From the cell containing the given text, extract its center point as (X, Y) coordinate. 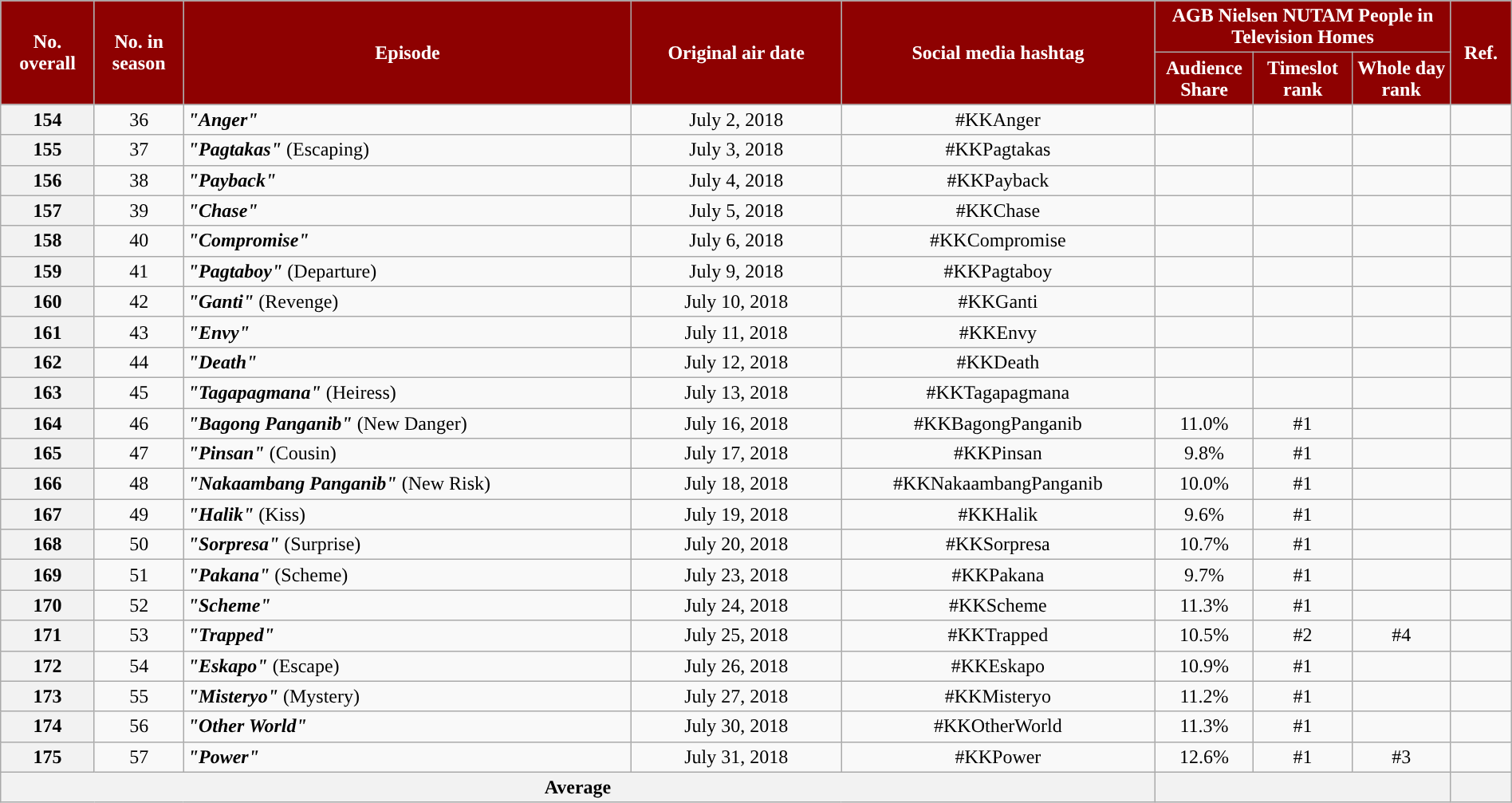
160 (48, 301)
July 25, 2018 (737, 636)
#4 (1401, 636)
163 (48, 392)
#KKChase (998, 211)
July 6, 2018 (737, 241)
10.9% (1204, 666)
167 (48, 514)
37 (139, 150)
154 (48, 120)
#3 (1401, 757)
"Eskapo" (Escape) (408, 666)
173 (48, 696)
"Bagong Panganib" (New Danger) (408, 423)
"Pagtaboy" (Departure) (408, 271)
#KKPinsan (998, 454)
"Halik" (Kiss) (408, 514)
#KKEnvy (998, 332)
#KKDeath (998, 362)
"Trapped" (408, 636)
165 (48, 454)
166 (48, 484)
42 (139, 301)
#KKMisteryo (998, 696)
"Payback" (408, 180)
July 12, 2018 (737, 362)
#KKOtherWorld (998, 726)
"Chase" (408, 211)
9.7% (1204, 575)
July 3, 2018 (737, 150)
No. inseason (139, 53)
46 (139, 423)
July 5, 2018 (737, 211)
38 (139, 180)
July 23, 2018 (737, 575)
55 (139, 696)
40 (139, 241)
"Anger" (408, 120)
July 24, 2018 (737, 605)
57 (139, 757)
July 31, 2018 (737, 757)
168 (48, 545)
#2 (1303, 636)
"Misteryo" (Mystery) (408, 696)
July 9, 2018 (737, 271)
#KKSorpresa (998, 545)
10.0% (1204, 484)
#KKGanti (998, 301)
159 (48, 271)
52 (139, 605)
July 20, 2018 (737, 545)
#KKHalik (998, 514)
51 (139, 575)
36 (139, 120)
"Power" (408, 757)
Ref. (1481, 53)
#KKTrapped (998, 636)
161 (48, 332)
9.6% (1204, 514)
11.2% (1204, 696)
50 (139, 545)
#KKPakana (998, 575)
Original air date (737, 53)
54 (139, 666)
#KKScheme (998, 605)
"Compromise" (408, 241)
162 (48, 362)
#KKEskapo (998, 666)
49 (139, 514)
July 16, 2018 (737, 423)
"Pagtakas" (Escaping) (408, 150)
July 30, 2018 (737, 726)
Whole dayrank (1401, 78)
45 (139, 392)
No.overall (48, 53)
Average (577, 787)
158 (48, 241)
164 (48, 423)
175 (48, 757)
155 (48, 150)
"Death" (408, 362)
39 (139, 211)
"Ganti" (Revenge) (408, 301)
Episode (408, 53)
"Tagapagmana" (Heiress) (408, 392)
172 (48, 666)
#KKAnger (998, 120)
157 (48, 211)
"Sorpresa" (Surprise) (408, 545)
170 (48, 605)
#KKTagapagmana (998, 392)
9.8% (1204, 454)
#KKPagtakas (998, 150)
174 (48, 726)
48 (139, 484)
#KKCompromise (998, 241)
171 (48, 636)
44 (139, 362)
July 11, 2018 (737, 332)
56 (139, 726)
July 18, 2018 (737, 484)
10.5% (1204, 636)
Audience Share (1204, 78)
July 10, 2018 (737, 301)
July 27, 2018 (737, 696)
12.6% (1204, 757)
41 (139, 271)
"Scheme" (408, 605)
#KKPower (998, 757)
53 (139, 636)
47 (139, 454)
"Other World" (408, 726)
July 4, 2018 (737, 180)
10.7% (1204, 545)
July 19, 2018 (737, 514)
"Envy" (408, 332)
July 26, 2018 (737, 666)
July 2, 2018 (737, 120)
July 17, 2018 (737, 454)
#KKBagongPanganib (998, 423)
169 (48, 575)
156 (48, 180)
Social media hashtag (998, 53)
"Nakaambang Panganib" (New Risk) (408, 484)
"Pinsan" (Cousin) (408, 454)
"Pakana" (Scheme) (408, 575)
#KKNakaambangPanganib (998, 484)
AGB Nielsen NUTAM People in Television Homes (1303, 27)
43 (139, 332)
#KKPayback (998, 180)
Timeslotrank (1303, 78)
11.0% (1204, 423)
July 13, 2018 (737, 392)
#KKPagtaboy (998, 271)
